Return the [X, Y] coordinate for the center point of the cell that contains the specified text.  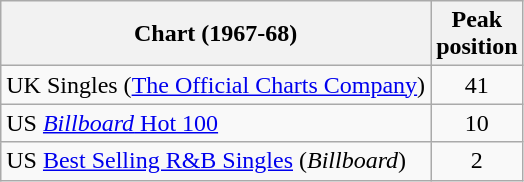
US Billboard Hot 100 [216, 123]
Peakposition [477, 34]
US Best Selling R&B Singles (Billboard) [216, 161]
Chart (1967-68) [216, 34]
10 [477, 123]
41 [477, 85]
2 [477, 161]
UK Singles (The Official Charts Company) [216, 85]
